Capture the cell that displays the provided text and extract its [X, Y] central coordinate. 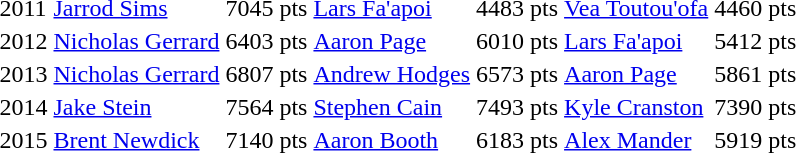
6573 pts [518, 74]
6010 pts [518, 41]
Stephen Cain [392, 107]
Jake Stein [136, 107]
6807 pts [266, 74]
Andrew Hodges [392, 74]
Lars Fa'apoi [636, 41]
7564 pts [266, 107]
Kyle Cranston [636, 107]
6403 pts [266, 41]
7493 pts [518, 107]
